Return [X, Y] of the center of cell containing provided text 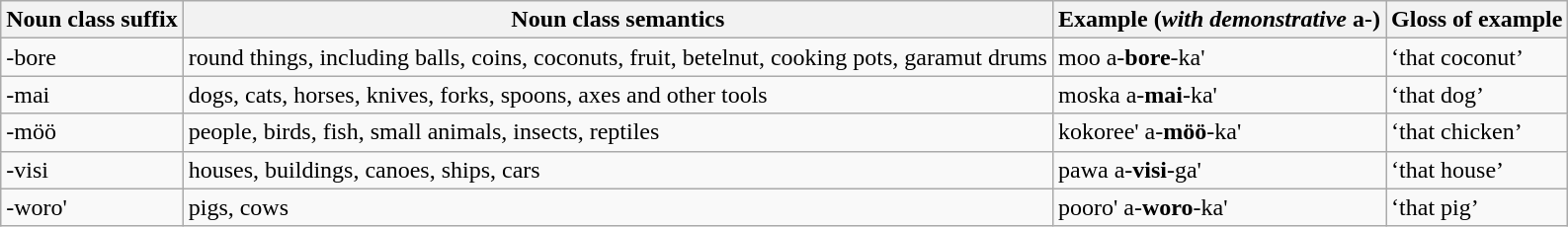
‘that dog’ [1477, 95]
Example (with demonstrative a-) [1219, 20]
pigs, cows [618, 207]
people, birds, fish, small animals, insects, reptiles [618, 132]
‘that chicken’ [1477, 132]
-bore [92, 57]
Noun class suffix [92, 20]
kokoree' a-möö-ka' [1219, 132]
dogs, cats, horses, knives, forks, spoons, axes and other tools [618, 95]
pawa a-visi-ga' [1219, 170]
moska a-mai-ka' [1219, 95]
moo a-bore-ka' [1219, 57]
round things, including balls, coins, coconuts, fruit, betelnut, cooking pots, garamut drums [618, 57]
‘that coconut’ [1477, 57]
-mai [92, 95]
houses, buildings, canoes, ships, cars [618, 170]
Gloss of example [1477, 20]
-visi [92, 170]
Noun class semantics [618, 20]
-möö [92, 132]
-woro' [92, 207]
‘that pig’ [1477, 207]
‘that house’ [1477, 170]
pooro' a-woro-ka' [1219, 207]
